Output the (X, Y) coordinate of the center of the cell containing the given text.  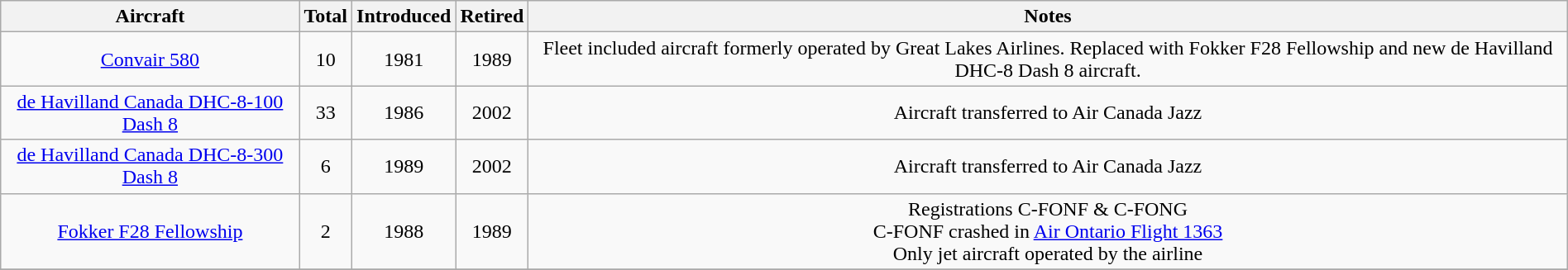
33 (326, 112)
Fokker F28 Fellowship (151, 231)
Aircraft (151, 17)
Registrations C-FONF & C-FONGC-FONF crashed in Air Ontario Flight 1363Only jet aircraft operated by the airline (1048, 231)
1981 (404, 59)
1988 (404, 231)
Introduced (404, 17)
Convair 580 (151, 59)
6 (326, 167)
Retired (492, 17)
Notes (1048, 17)
de Havilland Canada DHC-8-300 Dash 8 (151, 167)
Fleet included aircraft formerly operated by Great Lakes Airlines. Replaced with Fokker F28 Fellowship and new de Havilland DHC-8 Dash 8 aircraft. (1048, 59)
de Havilland Canada DHC-8-100 Dash 8 (151, 112)
10 (326, 59)
2 (326, 231)
1986 (404, 112)
Total (326, 17)
